From the cell containing the given text, extract its center point as (x, y) coordinate. 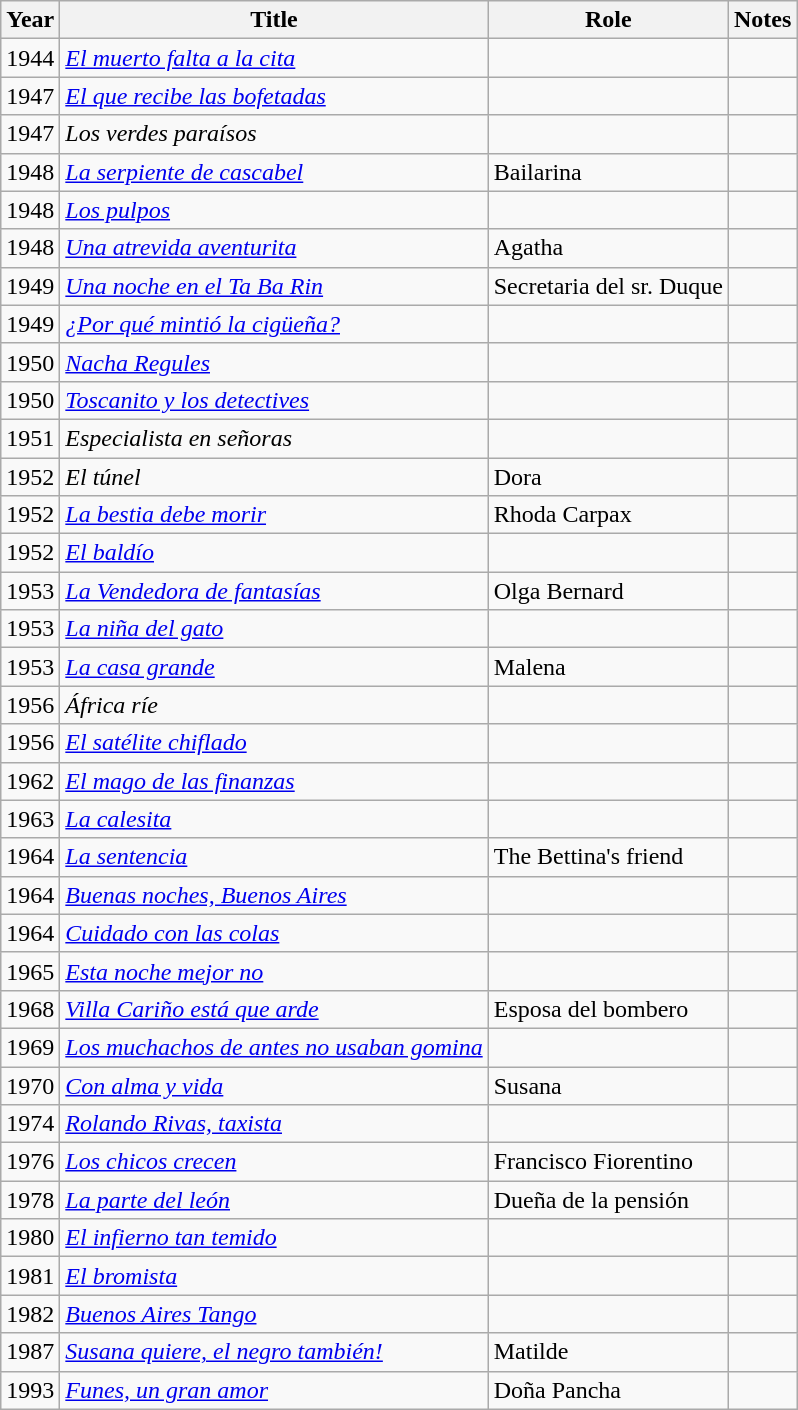
El baldío (274, 553)
Cuidado con las colas (274, 933)
1968 (30, 1009)
Olga Bernard (608, 591)
Malena (608, 667)
La Vendedora de fantasías (274, 591)
Bailarina (608, 172)
1981 (30, 1276)
Especialista en señoras (274, 438)
Francisco Fiorentino (608, 1162)
La casa grande (274, 667)
1993 (30, 1390)
Con alma y vida (274, 1085)
Los chicos crecen (274, 1162)
Dueña de la pensión (608, 1200)
Rolando Rivas, taxista (274, 1124)
Funes, un gran amor (274, 1390)
Nacha Regules (274, 362)
Una atrevida aventurita (274, 248)
El muerto falta a la cita (274, 58)
1978 (30, 1200)
La sentencia (274, 857)
Los muchachos de antes no usaban gomina (274, 1047)
Los verdes paraísos (274, 134)
La calesita (274, 819)
Los pulpos (274, 210)
Buenas noches, Buenos Aires (274, 895)
Year (30, 20)
La parte del león (274, 1200)
El infierno tan temido (274, 1238)
1976 (30, 1162)
Toscanito y los detectives (274, 400)
¿Por qué mintió la cigüeña? (274, 324)
Buenos Aires Tango (274, 1314)
Esposa del bombero (608, 1009)
Agatha (608, 248)
Secretaria del sr. Duque (608, 286)
Role (608, 20)
Matilde (608, 1352)
Rhoda Carpax (608, 515)
Una noche en el Ta Ba Rin (274, 286)
El bromista (274, 1276)
1982 (30, 1314)
El que recibe las bofetadas (274, 96)
África ríe (274, 705)
1980 (30, 1238)
The Bettina's friend (608, 857)
1951 (30, 438)
1944 (30, 58)
La bestia debe morir (274, 515)
Esta noche mejor no (274, 971)
Title (274, 20)
La serpiente de cascabel (274, 172)
1963 (30, 819)
1969 (30, 1047)
1974 (30, 1124)
Notes (763, 20)
1962 (30, 781)
El túnel (274, 477)
Susana quiere, el negro también! (274, 1352)
La niña del gato (274, 629)
El mago de las finanzas (274, 781)
1987 (30, 1352)
1965 (30, 971)
El satélite chiflado (274, 743)
Dora (608, 477)
Doña Pancha (608, 1390)
Villa Cariño está que arde (274, 1009)
1970 (30, 1085)
Susana (608, 1085)
